Return [x, y] of the center of cell containing provided text 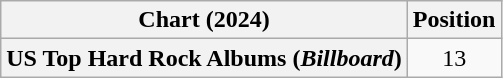
Chart (2024) [204, 20]
Position [454, 20]
13 [454, 58]
US Top Hard Rock Albums (Billboard) [204, 58]
